Determine the (x, y) coordinate at the center of the cell enclosing the given text.  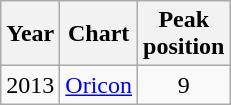
Chart (99, 34)
Peakposition (184, 34)
2013 (30, 85)
Oricon (99, 85)
Year (30, 34)
9 (184, 85)
